Determine the (x, y) coordinate at the center of the cell enclosing the given text.  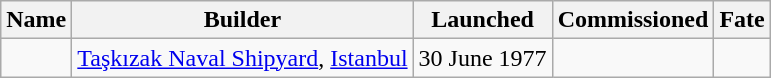
Fate (742, 20)
Taşkızak Naval Shipyard, Istanbul (242, 58)
30 June 1977 (482, 58)
Name (36, 20)
Launched (482, 20)
Commissioned (633, 20)
Builder (242, 20)
